Extract the (X, Y) coordinate from the center of the cell holding the provided text.  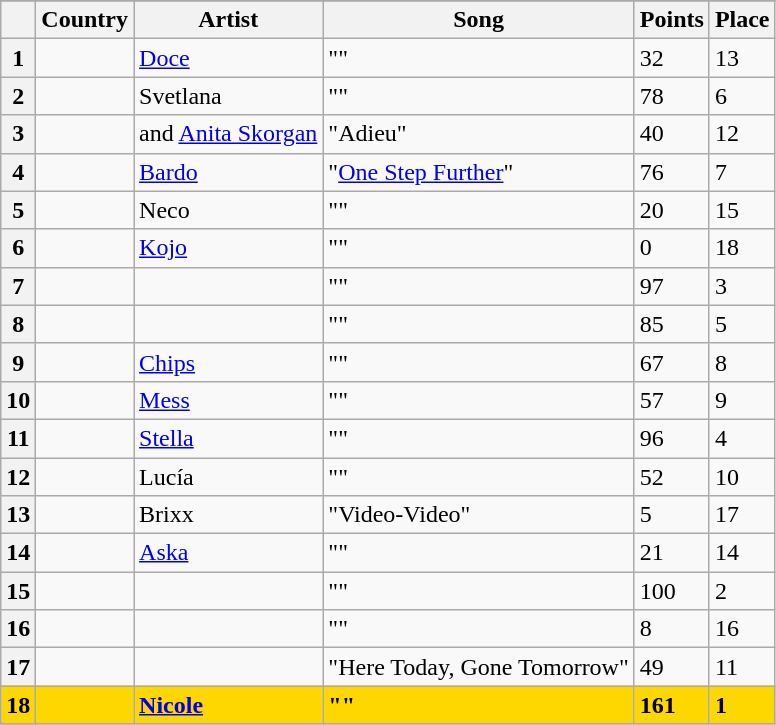
Kojo (228, 248)
161 (672, 705)
0 (672, 248)
Neco (228, 210)
76 (672, 172)
Artist (228, 20)
96 (672, 438)
97 (672, 286)
"Video-Video" (478, 515)
and Anita Skorgan (228, 134)
Nicole (228, 705)
"Here Today, Gone Tomorrow" (478, 667)
Stella (228, 438)
67 (672, 362)
49 (672, 667)
Lucía (228, 477)
"Adieu" (478, 134)
"One Step Further" (478, 172)
32 (672, 58)
Chips (228, 362)
Place (742, 20)
Bardo (228, 172)
100 (672, 591)
21 (672, 553)
Song (478, 20)
57 (672, 400)
Country (85, 20)
40 (672, 134)
20 (672, 210)
78 (672, 96)
85 (672, 324)
Svetlana (228, 96)
Doce (228, 58)
52 (672, 477)
Points (672, 20)
Brixx (228, 515)
Aska (228, 553)
Mess (228, 400)
